From the cell containing the given text, extract its center point as (X, Y) coordinate. 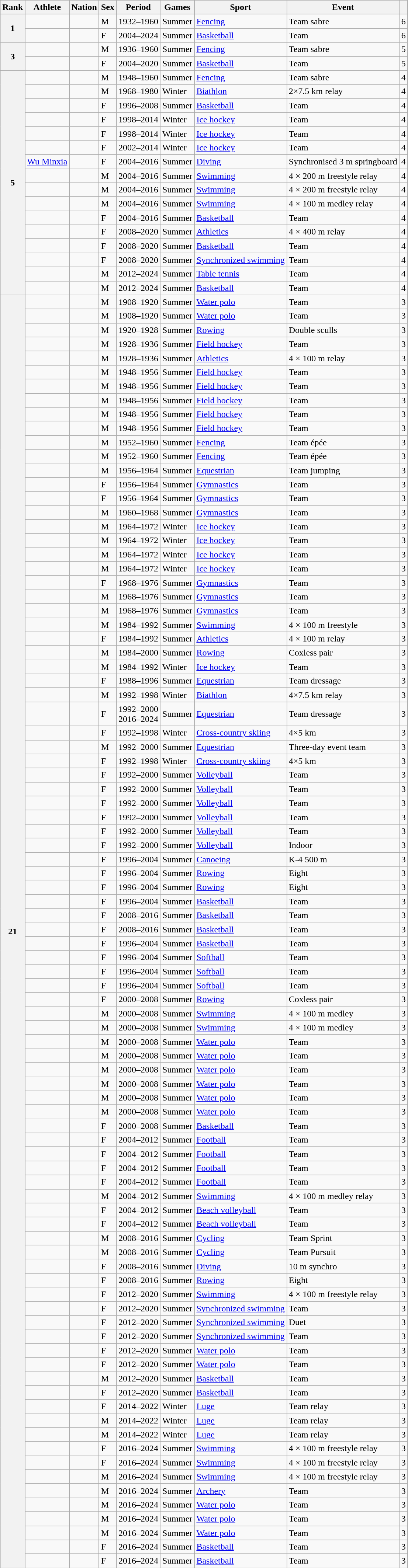
1936–1960 (138, 49)
1968–1980 (138, 91)
Team Pursuit (343, 1252)
1996–2008 (138, 105)
4 × 100 m freestyle (343, 625)
4 × 400 m relay (343, 232)
Double sculls (343, 330)
Nation (84, 7)
1992–2000 2016–2024 (138, 714)
Team jumping (343, 470)
1 (13, 28)
Period (138, 7)
21 (13, 931)
1988–1996 (138, 681)
Archery (241, 1491)
Sex (108, 7)
Table tennis (241, 274)
1960–1968 (138, 512)
4×7.5 km relay (343, 695)
2002–2014 (138, 147)
Sport (241, 7)
1984–2000 (138, 653)
Athlete (47, 7)
Canoeing (241, 859)
1920–1928 (138, 330)
10 m synchro (343, 1266)
1948–1960 (138, 77)
Rank (13, 7)
2004–2024 (138, 35)
K-4 500 m (343, 859)
Indoor (343, 845)
Wu Minxia (47, 161)
1932–1960 (138, 21)
Team Sprint (343, 1238)
Synchronised 3 m springboard (343, 161)
Event (343, 7)
Duet (343, 1322)
2×7.5 km relay (343, 91)
2004–2020 (138, 63)
Games (177, 7)
Three-day event team (343, 747)
